Provide the (X, Y) coordinate of the cell's center where the given text is located.  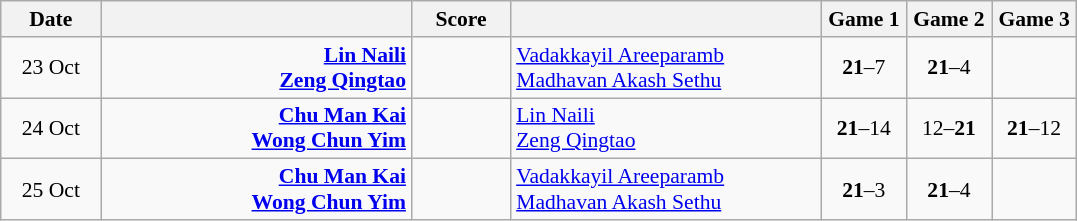
Game 1 (864, 19)
25 Oct (51, 190)
24 Oct (51, 128)
Game 3 (1034, 19)
21–7 (864, 68)
21–3 (864, 190)
21–12 (1034, 128)
21–14 (864, 128)
Date (51, 19)
Score (461, 19)
23 Oct (51, 68)
12–21 (948, 128)
Game 2 (948, 19)
